Scan for the cell matching the given text and deliver its (x, y) coordinate at center. 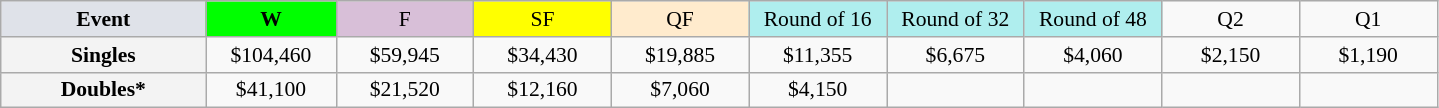
$12,160 (543, 90)
Doubles* (104, 90)
Round of 32 (955, 19)
Round of 48 (1093, 19)
$11,355 (818, 55)
$41,100 (271, 90)
F (405, 19)
$21,520 (405, 90)
Event (104, 19)
$34,430 (543, 55)
$1,190 (1368, 55)
$104,460 (271, 55)
SF (543, 19)
$19,885 (680, 55)
$59,945 (405, 55)
$4,060 (1093, 55)
Q2 (1231, 19)
Singles (104, 55)
QF (680, 19)
$6,675 (955, 55)
W (271, 19)
$2,150 (1231, 55)
Q1 (1368, 19)
$7,060 (680, 90)
$4,150 (818, 90)
Round of 16 (818, 19)
